Output the (x, y) coordinate of the center of the cell containing the given text.  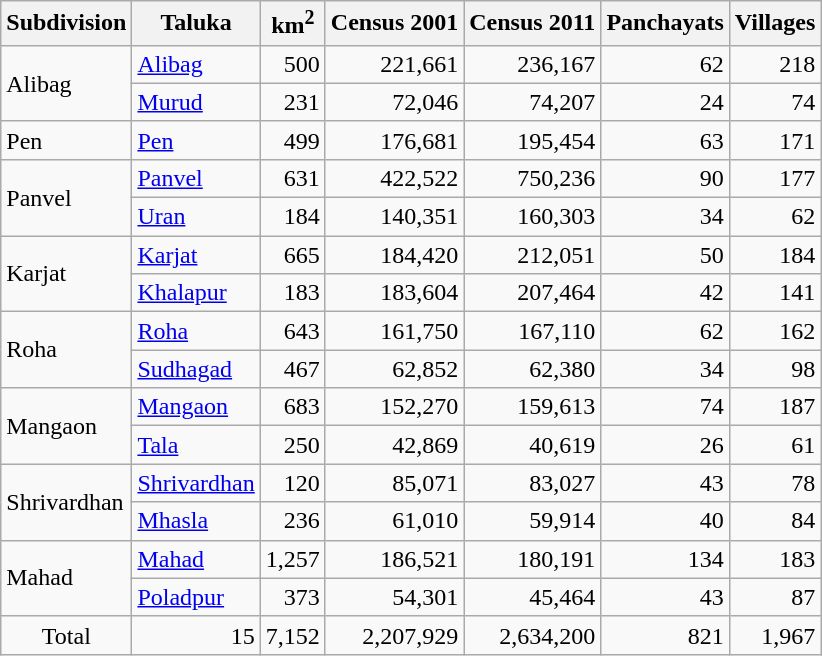
Tala (196, 445)
54,301 (394, 597)
162 (775, 331)
Taluka (196, 24)
Poladpur (196, 597)
218 (775, 64)
141 (775, 293)
683 (292, 407)
40 (665, 521)
236,167 (532, 64)
187 (775, 407)
152,270 (394, 407)
134 (665, 559)
1,967 (775, 635)
2,634,200 (532, 635)
177 (775, 178)
212,051 (532, 255)
467 (292, 369)
Sudhagad (196, 369)
63 (665, 140)
171 (775, 140)
167,110 (532, 331)
61,010 (394, 521)
186,521 (394, 559)
236 (292, 521)
62,852 (394, 369)
45,464 (532, 597)
40,619 (532, 445)
500 (292, 64)
Uran (196, 217)
59,914 (532, 521)
72,046 (394, 102)
42,869 (394, 445)
183,604 (394, 293)
221,661 (394, 64)
Census 2011 (532, 24)
140,351 (394, 217)
85,071 (394, 483)
Villages (775, 24)
26 (665, 445)
7,152 (292, 635)
821 (665, 635)
km2 (292, 24)
161,750 (394, 331)
2,207,929 (394, 635)
373 (292, 597)
24 (665, 102)
78 (775, 483)
83,027 (532, 483)
Khalapur (196, 293)
1,257 (292, 559)
61 (775, 445)
665 (292, 255)
159,613 (532, 407)
160,303 (532, 217)
Census 2001 (394, 24)
84 (775, 521)
Total (66, 635)
180,191 (532, 559)
15 (196, 635)
250 (292, 445)
62,380 (532, 369)
87 (775, 597)
Murud (196, 102)
207,464 (532, 293)
120 (292, 483)
631 (292, 178)
184,420 (394, 255)
176,681 (394, 140)
50 (665, 255)
42 (665, 293)
90 (665, 178)
Panchayats (665, 24)
643 (292, 331)
Mhasla (196, 521)
98 (775, 369)
499 (292, 140)
422,522 (394, 178)
750,236 (532, 178)
74,207 (532, 102)
195,454 (532, 140)
231 (292, 102)
Subdivision (66, 24)
